Extract the [x, y] coordinate from the center of the cell holding the provided text.  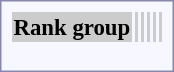
Rank group [72, 27]
